For the text-containing cell, return its midpoint in [X, Y] coordinate format. 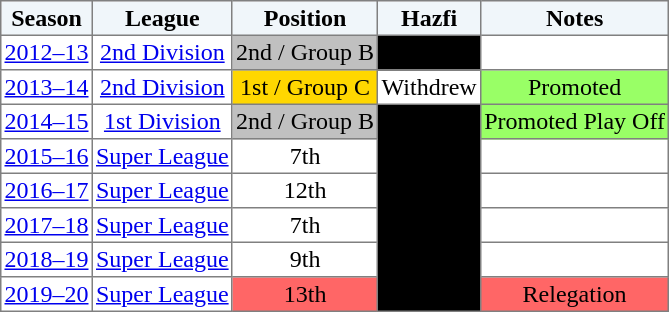
League [162, 18]
Position [305, 18]
2014–15 [47, 121]
2016–17 [47, 190]
Promoted [574, 87]
2019–20 [47, 294]
1st Division [162, 121]
Season [47, 18]
2013–14 [47, 87]
2018–19 [47, 259]
Promoted Play Off [574, 121]
Notes [574, 18]
13th [305, 294]
2012–13 [47, 52]
2017–18 [47, 225]
Relegation [574, 294]
12th [305, 190]
Withdrew [430, 87]
9th [305, 259]
1st / Group C [305, 87]
Hazfi [430, 18]
2015–16 [47, 156]
